Scan for the cell matching the given text and deliver its [X, Y] coordinate at center. 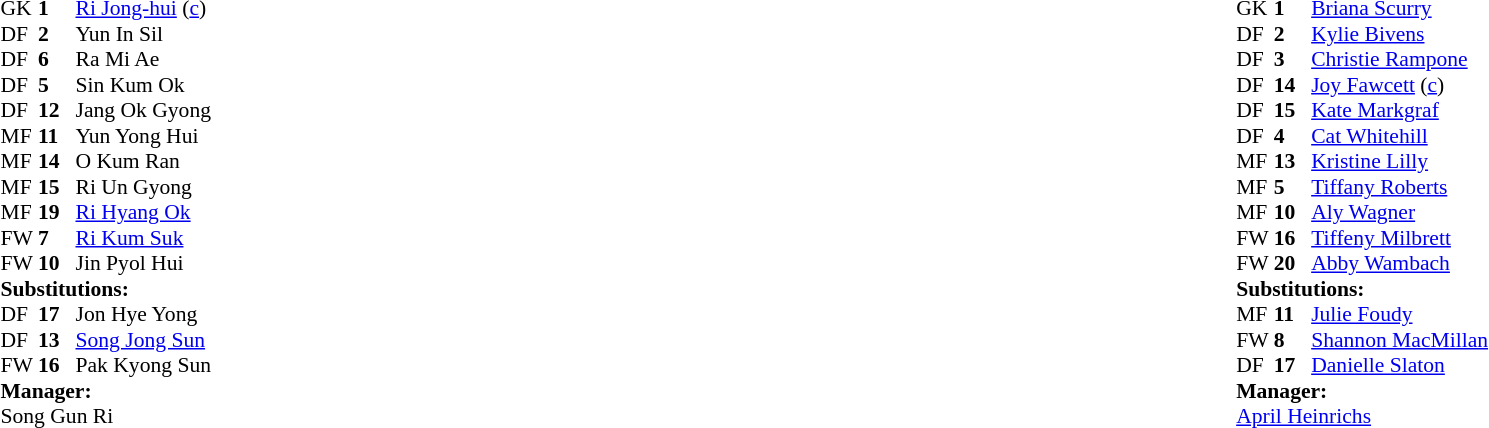
Cat Whitehill [1400, 136]
Ri Kum Suk [144, 238]
8 [1293, 340]
Kate Markgraf [1400, 111]
Ri Un Gyong [144, 187]
19 [57, 213]
Joy Fawcett (c) [1400, 85]
Tiffeny Milbrett [1400, 238]
Kristine Lilly [1400, 161]
12 [57, 111]
Shannon MacMillan [1400, 340]
O Kum Ran [144, 161]
20 [1293, 263]
Christie Rampone [1400, 59]
Yun Yong Hui [144, 136]
Ri Hyang Ok [144, 213]
Pak Kyong Sun [144, 365]
7 [57, 238]
Sin Kum Ok [144, 85]
Jang Ok Gyong [144, 111]
Tiffany Roberts [1400, 187]
4 [1293, 136]
6 [57, 59]
3 [1293, 59]
Danielle Slaton [1400, 365]
Yun In Sil [144, 34]
Kylie Bivens [1400, 34]
Julie Foudy [1400, 315]
Jon Hye Yong [144, 315]
Abby Wambach [1400, 263]
Jin Pyol Hui [144, 263]
Ra Mi Ae [144, 59]
Song Jong Sun [144, 340]
Aly Wagner [1400, 213]
